Pinpoint the cell where the given text exists, returning its (X, Y) midpoint coordinate. 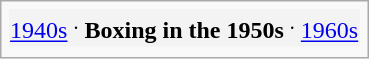
1940s . Boxing in the 1950s . 1960s (184, 27)
